Find where the given text appears and provide that cell's center as [X, Y] coordinate. 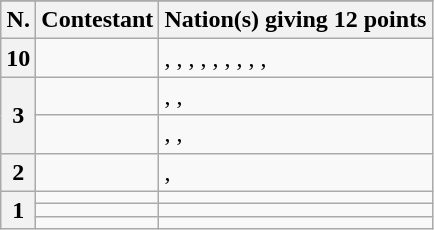
, [296, 172]
1 [18, 210]
Nation(s) giving 12 points [296, 20]
, , , , , , , , , [296, 58]
3 [18, 115]
Contestant [98, 20]
N. [18, 20]
2 [18, 172]
10 [18, 58]
